Extract the (x, y) coordinate from the center of the cell holding the provided text.  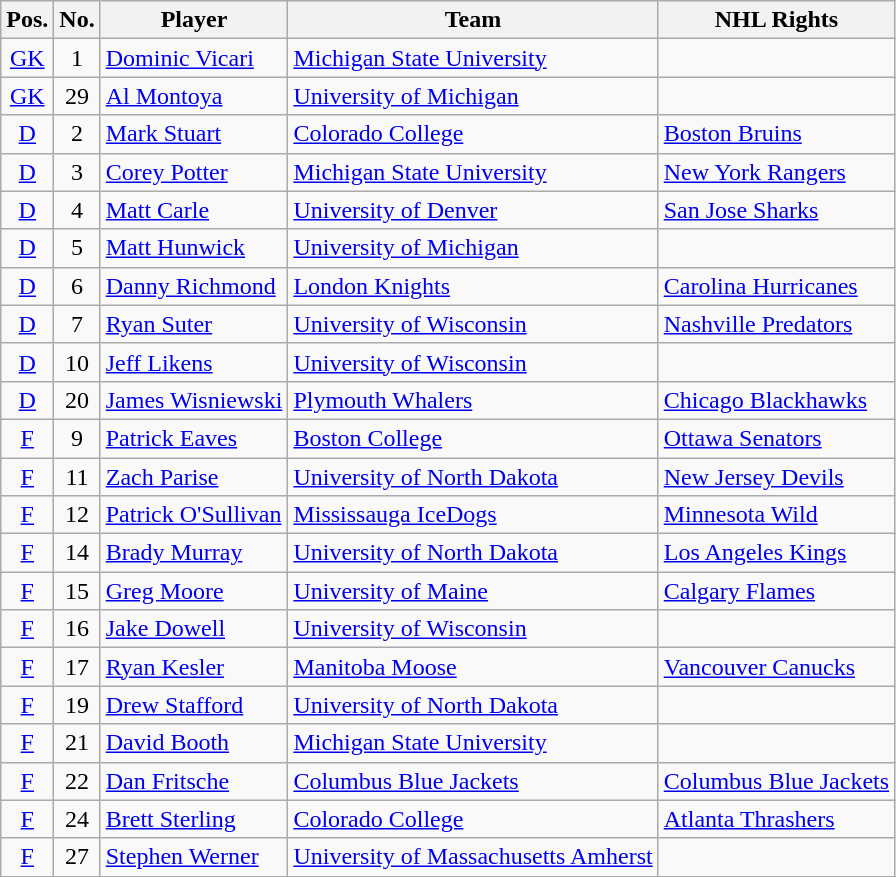
Atlanta Thrashers (776, 819)
Greg Moore (194, 591)
9 (77, 438)
Patrick O'Sullivan (194, 515)
Boston College (473, 438)
20 (77, 400)
1 (77, 58)
Danny Richmond (194, 286)
16 (77, 629)
15 (77, 591)
Jake Dowell (194, 629)
Player (194, 20)
New York Rangers (776, 172)
Dan Fritsche (194, 781)
University of Massachusetts Amherst (473, 857)
Vancouver Canucks (776, 667)
Zach Parise (194, 477)
Chicago Blackhawks (776, 400)
San Jose Sharks (776, 210)
Drew Stafford (194, 705)
27 (77, 857)
22 (77, 781)
Mark Stuart (194, 134)
Ottawa Senators (776, 438)
Plymouth Whalers (473, 400)
University of Maine (473, 591)
Pos. (28, 20)
17 (77, 667)
University of Denver (473, 210)
Calgary Flames (776, 591)
Patrick Eaves (194, 438)
24 (77, 819)
Ryan Kesler (194, 667)
Corey Potter (194, 172)
Ryan Suter (194, 324)
Stephen Werner (194, 857)
14 (77, 553)
Nashville Predators (776, 324)
4 (77, 210)
Jeff Likens (194, 362)
5 (77, 248)
No. (77, 20)
2 (77, 134)
Manitoba Moose (473, 667)
David Booth (194, 743)
Brett Sterling (194, 819)
10 (77, 362)
6 (77, 286)
Los Angeles Kings (776, 553)
Minnesota Wild (776, 515)
NHL Rights (776, 20)
Carolina Hurricanes (776, 286)
Dominic Vicari (194, 58)
Team (473, 20)
New Jersey Devils (776, 477)
James Wisniewski (194, 400)
7 (77, 324)
Al Montoya (194, 96)
Brady Murray (194, 553)
3 (77, 172)
Boston Bruins (776, 134)
29 (77, 96)
11 (77, 477)
Matt Hunwick (194, 248)
Matt Carle (194, 210)
12 (77, 515)
21 (77, 743)
Mississauga IceDogs (473, 515)
London Knights (473, 286)
19 (77, 705)
